Identify which cell holds the provided text, then report its (X, Y) central coordinate. 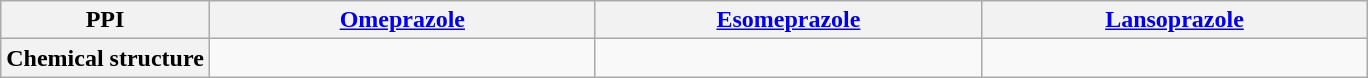
Chemical structure (106, 58)
Esomeprazole (788, 20)
Omeprazole (402, 20)
PPI (106, 20)
Lansoprazole (1174, 20)
